From the cell containing the given text, extract its center point as (x, y) coordinate. 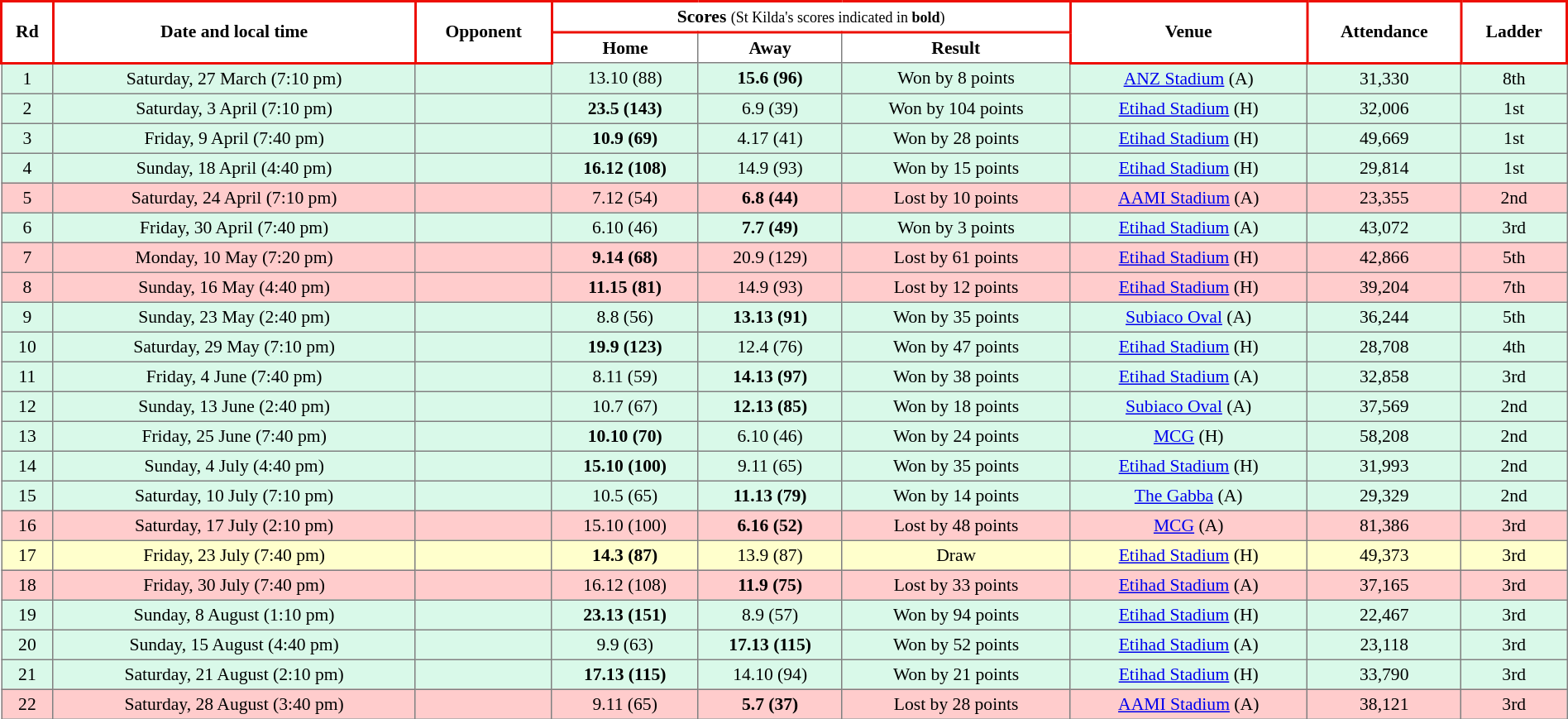
14.13 (97) (771, 376)
28,708 (1384, 346)
42,866 (1384, 256)
31,993 (1384, 465)
23.13 (151) (624, 614)
43,072 (1384, 227)
Result (956, 48)
6.16 (52) (771, 525)
Friday, 23 July (7:40 pm) (234, 554)
11 (28, 376)
14 (28, 465)
23,355 (1384, 197)
10.9 (69) (624, 137)
58,208 (1384, 435)
Draw (956, 554)
20 (28, 644)
Saturday, 21 August (2:10 pm) (234, 673)
7.7 (49) (771, 227)
Friday, 4 June (7:40 pm) (234, 376)
Won by 28 points (956, 137)
17 (28, 554)
10.5 (65) (624, 495)
23,118 (1384, 644)
MCG (A) (1189, 525)
16 (28, 525)
3 (28, 137)
Saturday, 29 May (7:10 pm) (234, 346)
6.8 (44) (771, 197)
9.9 (63) (624, 644)
5.7 (37) (771, 703)
Won by 18 points (956, 405)
11.13 (79) (771, 495)
10 (28, 346)
2 (28, 108)
10.10 (70) (624, 435)
Sunday, 16 May (4:40 pm) (234, 286)
Won by 38 points (956, 376)
Won by 47 points (956, 346)
Lost by 48 points (956, 525)
13.13 (91) (771, 316)
37,569 (1384, 405)
Rd (28, 32)
Away (771, 48)
Scores (St Kilda's scores indicated in bold) (810, 17)
22 (28, 703)
Sunday, 4 July (4:40 pm) (234, 465)
Sunday, 13 June (2:40 pm) (234, 405)
14.3 (87) (624, 554)
Won by 24 points (956, 435)
8.9 (57) (771, 614)
8th (1514, 78)
18 (28, 584)
19.9 (123) (624, 346)
20.9 (129) (771, 256)
Won by 52 points (956, 644)
11.15 (81) (624, 286)
31,330 (1384, 78)
Sunday, 8 August (1:10 pm) (234, 614)
Won by 104 points (956, 108)
Won by 3 points (956, 227)
Home (624, 48)
Lost by 28 points (956, 703)
Won by 14 points (956, 495)
Lost by 33 points (956, 584)
6 (28, 227)
Sunday, 23 May (2:40 pm) (234, 316)
8 (28, 286)
Lost by 61 points (956, 256)
33,790 (1384, 673)
7th (1514, 286)
19 (28, 614)
Friday, 30 July (7:40 pm) (234, 584)
7 (28, 256)
29,329 (1384, 495)
Won by 21 points (956, 673)
Saturday, 10 July (7:10 pm) (234, 495)
Won by 15 points (956, 167)
Lost by 10 points (956, 197)
14.10 (94) (771, 673)
Attendance (1384, 32)
Saturday, 27 March (7:10 pm) (234, 78)
Saturday, 24 April (7:10 pm) (234, 197)
1 (28, 78)
MCG (H) (1189, 435)
4 (28, 167)
Friday, 9 April (7:40 pm) (234, 137)
Saturday, 3 April (7:10 pm) (234, 108)
Won by 8 points (956, 78)
Venue (1189, 32)
13 (28, 435)
12.13 (85) (771, 405)
12.4 (76) (771, 346)
32,858 (1384, 376)
13.9 (87) (771, 554)
Sunday, 18 April (4:40 pm) (234, 167)
10.7 (67) (624, 405)
7.12 (54) (624, 197)
21 (28, 673)
Lost by 12 points (956, 286)
12 (28, 405)
6.9 (39) (771, 108)
Date and local time (234, 32)
Opponent (484, 32)
Sunday, 15 August (4:40 pm) (234, 644)
23.5 (143) (624, 108)
Ladder (1514, 32)
22,467 (1384, 614)
Saturday, 28 August (3:40 pm) (234, 703)
9.14 (68) (624, 256)
11.9 (75) (771, 584)
9 (28, 316)
36,244 (1384, 316)
Monday, 10 May (7:20 pm) (234, 256)
38,121 (1384, 703)
37,165 (1384, 584)
39,204 (1384, 286)
81,386 (1384, 525)
15 (28, 495)
Friday, 25 June (7:40 pm) (234, 435)
8.11 (59) (624, 376)
ANZ Stadium (A) (1189, 78)
Saturday, 17 July (2:10 pm) (234, 525)
15.6 (96) (771, 78)
13.10 (88) (624, 78)
4th (1514, 346)
8.8 (56) (624, 316)
Won by 94 points (956, 614)
49,669 (1384, 137)
4.17 (41) (771, 137)
49,373 (1384, 554)
32,006 (1384, 108)
Friday, 30 April (7:40 pm) (234, 227)
29,814 (1384, 167)
5 (28, 197)
The Gabba (A) (1189, 495)
